From the cell containing the given text, extract its center point as (X, Y) coordinate. 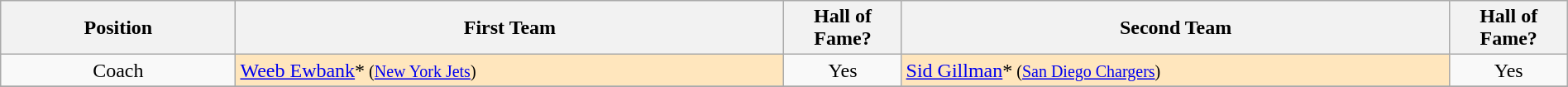
Coach (118, 70)
Weeb Ewbank* (New York Jets) (509, 70)
Second Team (1176, 28)
Sid Gillman* (San Diego Chargers) (1176, 70)
First Team (509, 28)
Position (118, 28)
